Find where the given text appears and provide that cell's center as (x, y) coordinate. 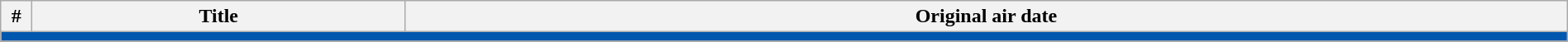
# (17, 16)
Original air date (987, 16)
Title (218, 16)
